Output the (x, y) coordinate of the center of the cell containing the given text.  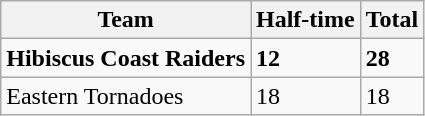
Team (126, 20)
28 (392, 58)
Half-time (305, 20)
12 (305, 58)
Total (392, 20)
Hibiscus Coast Raiders (126, 58)
Eastern Tornadoes (126, 96)
